Detect which cell encompasses the target text, then output its (x, y) center coordinate. 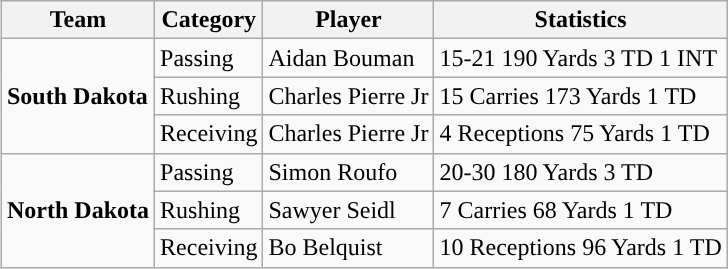
10 Receptions 96 Yards 1 TD (580, 248)
15-21 190 Yards 3 TD 1 INT (580, 58)
Player (348, 20)
Category (209, 20)
South Dakota (78, 96)
North Dakota (78, 210)
4 Receptions 75 Yards 1 TD (580, 134)
Simon Roufo (348, 172)
15 Carries 173 Yards 1 TD (580, 96)
Sawyer Seidl (348, 210)
20-30 180 Yards 3 TD (580, 172)
Statistics (580, 20)
Aidan Bouman (348, 58)
Team (78, 20)
Bo Belquist (348, 248)
7 Carries 68 Yards 1 TD (580, 210)
